Find where the given text appears and provide that cell's center as (X, Y) coordinate. 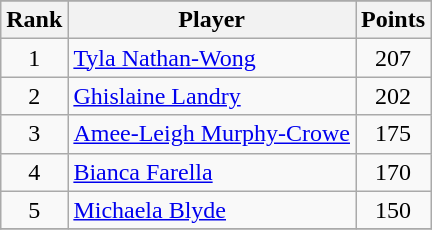
4 (34, 172)
Tyla Nathan-Wong (212, 58)
Player (212, 20)
202 (394, 96)
Amee-Leigh Murphy-Crowe (212, 134)
207 (394, 58)
2 (34, 96)
3 (34, 134)
Rank (34, 20)
150 (394, 210)
170 (394, 172)
175 (394, 134)
Bianca Farella (212, 172)
Michaela Blyde (212, 210)
Points (394, 20)
Ghislaine Landry (212, 96)
1 (34, 58)
5 (34, 210)
